Return (X, Y) of the center of cell containing provided text 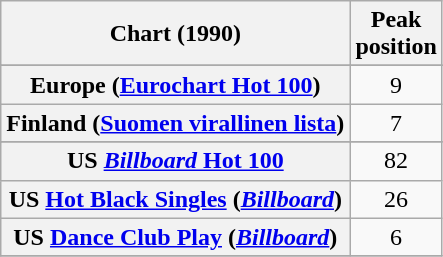
Peakposition (396, 34)
Europe (Eurochart Hot 100) (176, 85)
US Hot Black Singles (Billboard) (176, 199)
7 (396, 123)
6 (396, 237)
82 (396, 161)
9 (396, 85)
US Billboard Hot 100 (176, 161)
26 (396, 199)
US Dance Club Play (Billboard) (176, 237)
Finland (Suomen virallinen lista) (176, 123)
Chart (1990) (176, 34)
